Return the (X, Y) coordinate for the center point of the cell that contains the specified text.  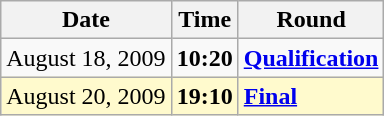
Time (204, 20)
Round (311, 20)
August 20, 2009 (86, 96)
10:20 (204, 58)
Qualification (311, 58)
19:10 (204, 96)
Final (311, 96)
August 18, 2009 (86, 58)
Date (86, 20)
